Provide the (x, y) coordinate of the cell's center where the given text is located.  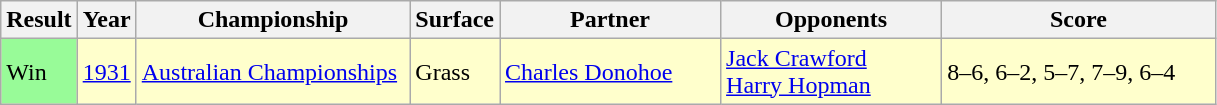
Opponents (832, 20)
Championship (273, 20)
Charles Donohoe (610, 72)
Partner (610, 20)
Jack Crawford Harry Hopman (832, 72)
Grass (455, 72)
Australian Championships (273, 72)
8–6, 6–2, 5–7, 7–9, 6–4 (1079, 72)
Win (39, 72)
Score (1079, 20)
Result (39, 20)
Year (106, 20)
Surface (455, 20)
1931 (106, 72)
